Scan for the cell matching the given text and deliver its (X, Y) coordinate at center. 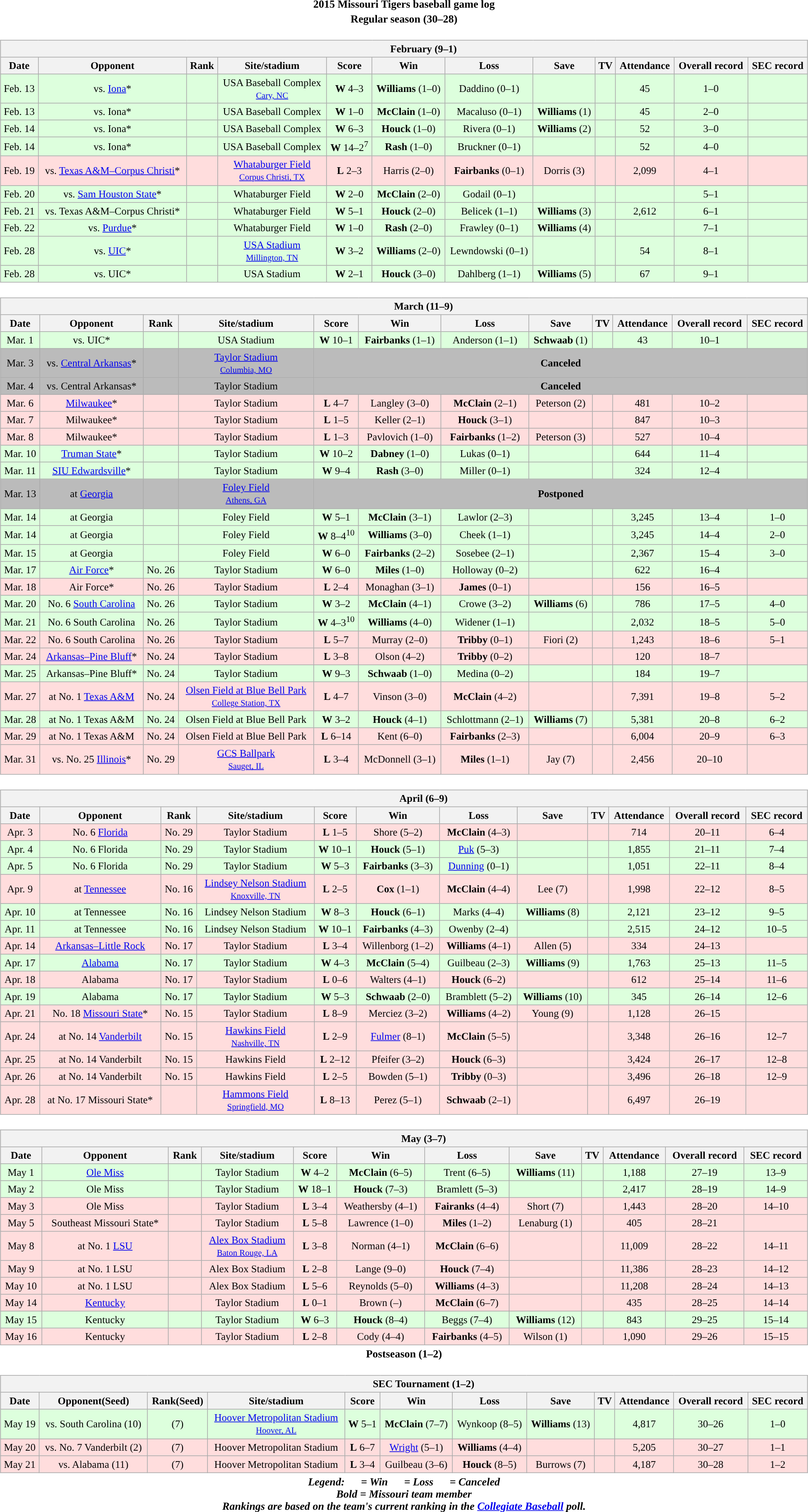
Williams (4–1) (479, 946)
McClain (2–1) (485, 403)
1,763 (639, 963)
Houck (4–1) (399, 720)
W 9–3 (336, 674)
Williams (6) (561, 604)
Langley (3–0) (399, 403)
Mar. 10 (20, 454)
Beggs (7–4) (467, 1320)
Perez (5–1) (398, 1100)
527 (643, 437)
Puk (5–3) (479, 849)
Mar. 11 (20, 471)
USA StadiumMillington, TN (272, 251)
Schwaab (1–0) (399, 674)
Schwaab (2–1) (479, 1100)
Apr. 10 (20, 912)
2,121 (639, 912)
1–2 (777, 1464)
14–9 (776, 1189)
10–1 (710, 340)
Rash (1–0) (409, 146)
29–25 (705, 1320)
6,497 (639, 1100)
Mar. 18 (20, 587)
L 2–3 (349, 170)
Rash (2–0) (409, 228)
25–13 (707, 963)
22–11 (707, 866)
Macaluso (0–1) (489, 112)
Miles (1–1) (485, 760)
Fairanks (4–4) (467, 1206)
Weathersby (4–1) (381, 1206)
1,128 (639, 1014)
May 20 (20, 1447)
24–13 (707, 946)
McClain (6–6) (467, 1246)
3,496 (639, 1077)
Mar. 7 (20, 420)
9–1 (711, 274)
7–1 (711, 228)
622 (643, 570)
786 (643, 604)
Williams (5) (564, 274)
334 (639, 946)
184 (643, 674)
March (11–9) (404, 306)
Belicek (1–1) (489, 211)
28–22 (705, 1246)
Guilbeau (2–3) (479, 963)
2,099 (645, 170)
11–6 (777, 980)
Houck (1–0) (409, 129)
324 (643, 471)
2,032 (643, 621)
May 19 (20, 1424)
May 2 (21, 1189)
Apr. 19 (20, 997)
14–11 (776, 1246)
at No. 17 Missouri State* (100, 1100)
Brown (–) (381, 1303)
vs. Alabama (11) (93, 1464)
3,348 (639, 1037)
6–3 (777, 736)
May 9 (21, 1269)
Reynolds (5–0) (381, 1286)
L 0–1 (315, 1303)
McClain (5–4) (398, 963)
Apr. 11 (20, 929)
Houck (8–5) (490, 1464)
Fairbanks (4–5) (467, 1337)
L 6–14 (336, 736)
Lange (9–0) (381, 1269)
Schlottmann (2–1) (485, 720)
Arkansas–Little Rock (100, 946)
McClain (5–5) (479, 1037)
14–4 (710, 535)
McClain (3–1) (399, 517)
Apr. 3 (20, 832)
Williams (13) (561, 1424)
Merciez (3–2) (398, 1014)
10–4 (710, 437)
13–4 (710, 517)
6–2 (777, 720)
481 (643, 403)
Williams (11) (546, 1172)
Widener (1–1) (485, 621)
Mar. 22 (20, 640)
Cheek (1–1) (485, 535)
28–20 (705, 1206)
May 14 (21, 1303)
Vinson (3–0) (399, 697)
Truman State* (92, 454)
Dahlberg (1–1) (489, 274)
McClain (4–1) (399, 604)
W 10–2 (336, 454)
Williams (1–0) (409, 88)
Williams (9) (553, 963)
Williams (1) (564, 112)
345 (639, 997)
644 (643, 454)
Trent (6–5) (467, 1172)
Rivera (0–1) (489, 129)
April (6–9) (404, 798)
W 18–1 (315, 1189)
Williams (8) (553, 912)
9–5 (777, 912)
Lukas (0–1) (485, 454)
28–19 (705, 1189)
14–12 (776, 1269)
USA Baseball ComplexCary, NC (272, 88)
May (3–7) (404, 1138)
5–2 (777, 697)
Williams (3) (564, 211)
28–24 (705, 1286)
26–18 (707, 1077)
11,386 (634, 1269)
Fairbanks (1–2) (485, 437)
Harris (2–0) (409, 170)
Mar. 24 (20, 657)
May 8 (21, 1246)
12–4 (710, 471)
Lawrence (1–0) (381, 1223)
Bowden (5–1) (398, 1077)
5–0 (777, 621)
Williams (4–0) (399, 621)
Bramlett (5–3) (467, 1189)
Fulmer (8–1) (398, 1037)
Daddino (0–1) (489, 88)
Mar. 25 (20, 674)
Fairbanks (0–1) (489, 170)
Mar. 4 (20, 386)
4,187 (644, 1464)
18–7 (710, 657)
Mar. 3 (20, 363)
vs. No. 25 Illinois* (92, 760)
Miles (1–0) (399, 570)
L 2–9 (335, 1037)
23–12 (707, 912)
May 16 (21, 1337)
Hawkins FieldNashville, TN (256, 1037)
vs. No. 7 Vanderbilt (2) (93, 1447)
Rank(Seed) (178, 1401)
Walters (4–1) (398, 980)
1,998 (639, 889)
Feb. 20 (19, 194)
Kent (6–0) (399, 736)
Apr. 18 (20, 980)
L 8–9 (335, 1014)
Whataburger FieldCorpus Christi, TX (272, 170)
Apr. 17 (20, 963)
Apr. 9 (20, 889)
19–8 (710, 697)
Houck (6–1) (398, 912)
Dorris (3) (564, 170)
20–8 (710, 720)
Cody (4–4) (381, 1337)
Hoover Metropolitan StadiumHoover, AL (276, 1424)
Apr. 14 (20, 946)
2,417 (634, 1189)
5,381 (643, 720)
Mar. 1 (20, 340)
Wright (5–1) (417, 1447)
Williams (4–3) (467, 1286)
Houck (5–1) (398, 849)
12–9 (777, 1077)
28–25 (705, 1303)
26–16 (707, 1037)
L 1–3 (336, 437)
McClain (2–0) (409, 194)
Apr. 25 (20, 1060)
Williams (12) (546, 1320)
12–7 (777, 1037)
843 (634, 1320)
McClain (4–3) (479, 832)
Mar. 15 (20, 553)
Taylor StadiumColumbia, MO (246, 363)
Tribby (0–1) (485, 640)
Cox (1–1) (398, 889)
Mar. 6 (20, 403)
Keller (2–1) (399, 420)
Holloway (0–2) (485, 570)
Wilson (1) (546, 1337)
Houck (3–0) (409, 274)
714 (639, 832)
Williams (2–0) (409, 251)
Mar. 20 (20, 604)
May 5 (21, 1223)
SEC Tournament (1–2) (404, 1384)
Peterson (3) (561, 437)
Guilbeau (3–6) (417, 1464)
6–1 (711, 211)
May 3 (21, 1206)
Feb. 19 (19, 170)
Apr. 24 (20, 1037)
Williams (7) (561, 720)
vs. Sam Houston State* (113, 194)
Norman (4–1) (381, 1246)
1,051 (639, 866)
30–27 (711, 1447)
Apr. 4 (20, 849)
Opponent(Seed) (93, 1401)
Lindsey Nelson StadiumKnoxville, TN (256, 889)
Crowe (3–2) (485, 604)
vs. Purdue* (113, 228)
Frawley (0–1) (489, 228)
11,009 (634, 1246)
No. 18 Missouri State* (100, 1014)
L 2–4 (336, 587)
Dunning (0–1) (479, 866)
Williams (4–4) (490, 1447)
Houck (6–2) (479, 980)
21–11 (707, 849)
26–17 (707, 1060)
20–9 (710, 736)
W 14–27 (349, 146)
Williams (3–0) (399, 535)
Postponed (561, 494)
28–21 (705, 1223)
Hammons FieldSpringfield, MO (256, 1100)
Lee (7) (553, 889)
Fairbanks (2–2) (399, 553)
vs. South Carolina (10) (93, 1424)
4,817 (644, 1424)
26–19 (707, 1100)
Short (7) (546, 1206)
Williams (2) (564, 129)
12–6 (777, 997)
30–28 (711, 1464)
Williams (4) (564, 228)
2,612 (645, 211)
Lenaburg (1) (546, 1223)
Fairbanks (4–3) (398, 929)
Schwaab (1) (561, 340)
156 (643, 587)
February (9–1) (404, 49)
435 (634, 1303)
27–19 (705, 1172)
Southeast Missouri State* (105, 1223)
Alex Box StadiumBaton Rouge, LA (247, 1246)
W 2–0 (349, 194)
Houck (2–0) (409, 211)
McClain (4–2) (485, 697)
Schwaab (2–0) (398, 997)
Fiori (2) (561, 640)
May 10 (21, 1286)
25–14 (707, 980)
L 0–6 (335, 980)
W 2–1 (349, 274)
2,515 (639, 929)
Houck (7–4) (467, 1269)
19–7 (710, 674)
2,456 (643, 760)
Peterson (2) (561, 403)
67 (645, 274)
L 5–6 (315, 1286)
Medina (0–2) (485, 674)
8–1 (711, 251)
Anderson (1–1) (485, 340)
Young (9) (553, 1014)
Apr. 21 (20, 1014)
2,367 (643, 553)
Willenborg (1–2) (398, 946)
SIU Edwardsville* (92, 471)
Apr. 5 (20, 866)
10–3 (710, 420)
10–2 (710, 403)
16–4 (710, 570)
Mar. 17 (20, 570)
Foley FieldAthens, GA (246, 494)
17–5 (710, 604)
L 6–7 (363, 1447)
120 (643, 657)
Dabney (1–0) (399, 454)
Murray (2–0) (399, 640)
4–1 (711, 170)
1,855 (639, 849)
Olsen Field at Blue Bell ParkCollege Station, TX (246, 697)
Lawlor (2–3) (485, 517)
Mar. 8 (20, 437)
405 (634, 1223)
Marks (4–4) (479, 912)
Williams (10) (553, 997)
Allen (5) (553, 946)
8–5 (777, 889)
18–5 (710, 621)
13–9 (776, 1172)
Pavlovich (1–0) (399, 437)
W 8–3 (335, 912)
Bramblett (5–2) (479, 997)
6–4 (777, 832)
McClain (1–0) (409, 112)
Tribby (0–3) (479, 1077)
14–14 (776, 1303)
James (0–1) (485, 587)
May 1 (21, 1172)
Olson (4–2) (399, 657)
Feb. 21 (19, 211)
Owenby (2–4) (479, 929)
20–11 (707, 832)
Jay (7) (561, 760)
18–6 (710, 640)
May 15 (21, 1320)
15–14 (776, 1320)
Monaghan (3–1) (399, 587)
7–4 (777, 849)
612 (639, 980)
GCS BallparkSauget, IL (246, 760)
W 9–4 (336, 471)
L 8–13 (335, 1100)
11–4 (710, 454)
L 5–8 (315, 1223)
28–23 (705, 1269)
14–10 (776, 1206)
Miller (0–1) (485, 471)
Houck (7–3) (381, 1189)
McClain (4–4) (479, 889)
20–10 (710, 760)
Fairbanks (1–1) (399, 340)
Sosebee (2–1) (485, 553)
Shore (5–2) (398, 832)
Pfeifer (3–2) (398, 1060)
15–15 (776, 1337)
Burrows (7) (561, 1464)
Rash (3–0) (399, 471)
Houck (8–4) (381, 1320)
Mar. 28 (20, 720)
Lewndowski (0–1) (489, 251)
5,205 (644, 1447)
Mar. 21 (20, 621)
11,208 (634, 1286)
Mar. 13 (20, 494)
W 4–310 (336, 621)
Mar. 29 (20, 736)
Fairbanks (3–3) (398, 866)
26–14 (707, 997)
Houck (3–1) (485, 420)
1–1 (777, 1447)
Wynkoop (8–5) (490, 1424)
W 8–410 (336, 535)
26–15 (707, 1014)
6,004 (643, 736)
43 (643, 340)
54 (645, 251)
W 4–2 (315, 1172)
1,243 (643, 640)
Mar. 27 (20, 697)
10–5 (777, 929)
Godail (0–1) (489, 194)
30–26 (711, 1424)
1,443 (634, 1206)
14–13 (776, 1286)
15–4 (710, 553)
Tribby (0–2) (485, 657)
29–26 (705, 1337)
Apr. 28 (20, 1100)
L 2–12 (335, 1060)
22–12 (707, 889)
Houck (6–3) (479, 1060)
Fairbanks (2–3) (485, 736)
11–5 (777, 963)
McClain (7–7) (417, 1424)
Feb. 22 (19, 228)
1,090 (634, 1337)
3,424 (639, 1060)
1,188 (634, 1172)
Bruckner (0–1) (489, 146)
McDonnell (3–1) (399, 760)
Williams (4–2) (479, 1014)
847 (643, 420)
16–5 (710, 587)
Mar. 31 (20, 760)
8–4 (777, 866)
McClain (6–7) (467, 1303)
7,391 (643, 697)
L 5–7 (336, 640)
May 21 (20, 1464)
Apr. 26 (20, 1077)
McClain (6–5) (381, 1172)
Miles (1–2) (467, 1223)
12–8 (777, 1060)
24–12 (707, 929)
